For the text-containing cell, return its midpoint in (X, Y) coordinate format. 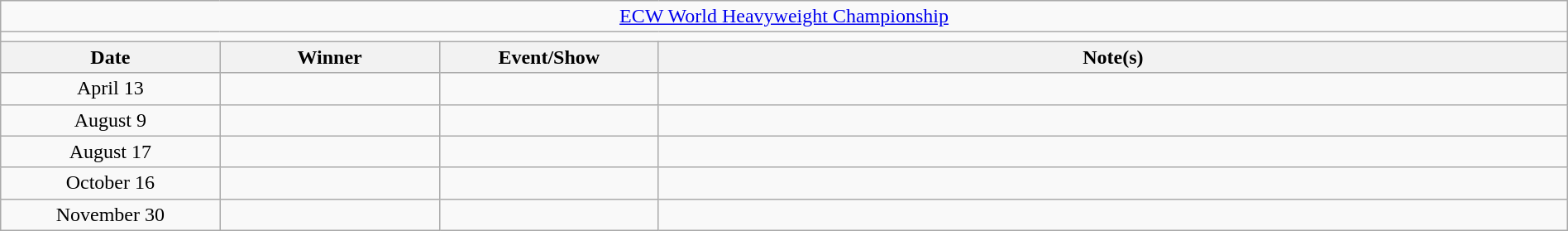
April 13 (111, 89)
Date (111, 57)
November 30 (111, 214)
October 16 (111, 183)
August 9 (111, 120)
ECW World Heavyweight Championship (784, 17)
August 17 (111, 152)
Event/Show (549, 57)
Note(s) (1113, 57)
Winner (329, 57)
